Extract the [X, Y] coordinate from the center of the cell holding the provided text.  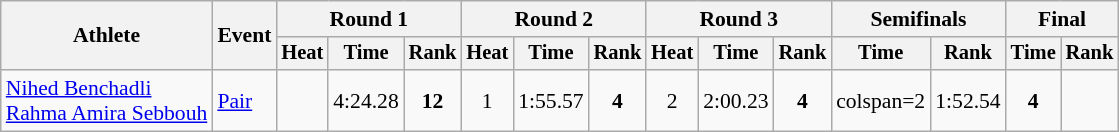
1:55.57 [550, 100]
12 [433, 100]
Round 1 [368, 19]
2 [672, 100]
Semifinals [918, 19]
2:00.23 [736, 100]
1 [487, 100]
Event [244, 36]
Athlete [107, 36]
Nihed BenchadliRahma Amira Sebbouh [107, 100]
Round 2 [554, 19]
4:24.28 [366, 100]
Pair [244, 100]
1:52.54 [968, 100]
Final [1062, 19]
colspan=2 [880, 100]
Round 3 [738, 19]
